Detect which cell encompasses the target text, then output its (X, Y) center coordinate. 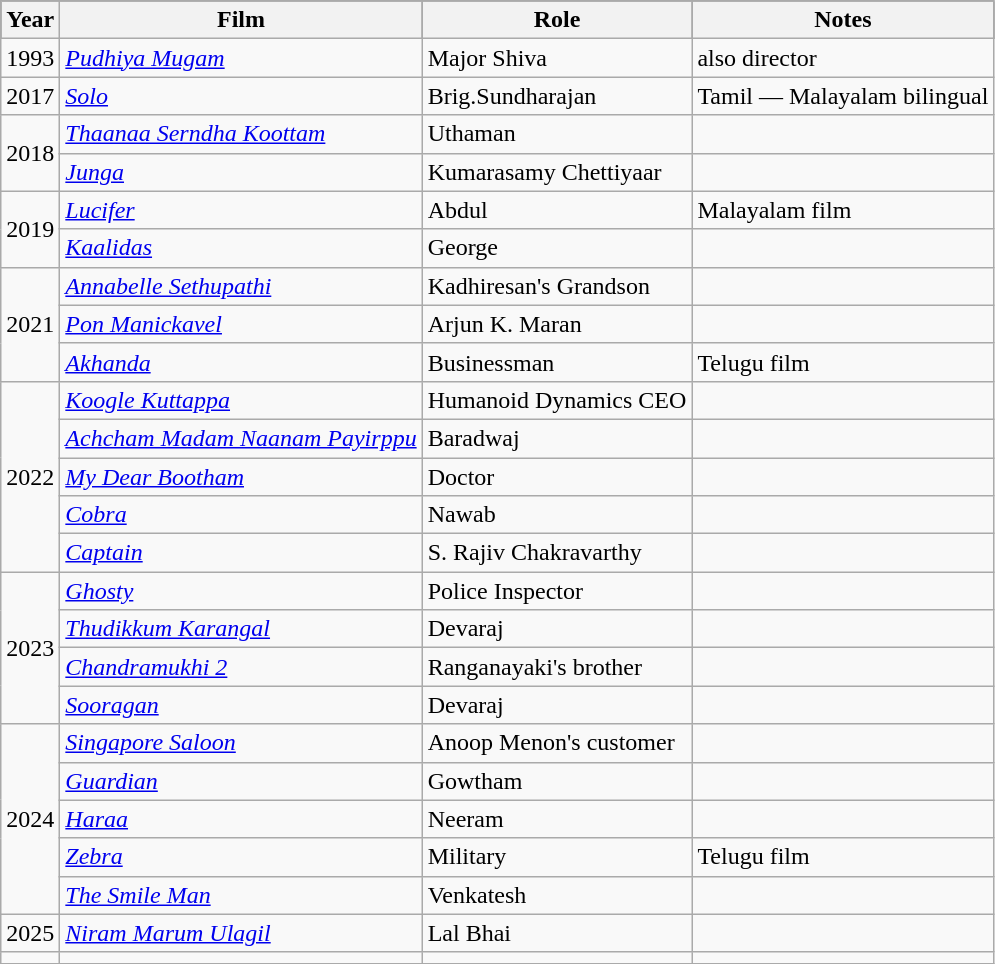
Kadhiresan's Grandson (557, 286)
2025 (30, 933)
Thaanaa Serndha Koottam (241, 134)
My Dear Bootham (241, 477)
Pon Manickavel (241, 324)
Year (30, 20)
Ranganayaki's brother (557, 667)
Malayalam film (843, 210)
also director (843, 58)
Businessman (557, 362)
Lal Bhai (557, 933)
Captain (241, 553)
Venkatesh (557, 895)
2022 (30, 476)
Military (557, 857)
Gowtham (557, 781)
Police Inspector (557, 591)
Nawab (557, 515)
Brig.Sundharajan (557, 96)
Junga (241, 172)
Solo (241, 96)
1993 (30, 58)
2023 (30, 648)
Annabelle Sethupathi (241, 286)
Notes (843, 20)
Abdul (557, 210)
Tamil — Malayalam bilingual (843, 96)
Uthaman (557, 134)
Haraa (241, 819)
2021 (30, 324)
2019 (30, 229)
Niram Marum Ulagil (241, 933)
Doctor (557, 477)
George (557, 248)
Achcham Madam Naanam Payirppu (241, 438)
Humanoid Dynamics CEO (557, 400)
Kaalidas (241, 248)
Arjun K. Maran (557, 324)
2017 (30, 96)
Pudhiya Mugam (241, 58)
The Smile Man (241, 895)
Chandramukhi 2 (241, 667)
Neeram (557, 819)
Role (557, 20)
S. Rajiv Chakravarthy (557, 553)
Film (241, 20)
Baradwaj (557, 438)
Sooragan (241, 705)
2018 (30, 153)
Kumarasamy Chettiyaar (557, 172)
Cobra (241, 515)
Major Shiva (557, 58)
Akhanda (241, 362)
Anoop Menon's customer (557, 743)
2024 (30, 819)
Ghosty (241, 591)
Zebra (241, 857)
Lucifer (241, 210)
Singapore Saloon (241, 743)
Koogle Kuttappa (241, 400)
Guardian (241, 781)
Thudikkum Karangal (241, 629)
